For the text-containing cell, return its midpoint in (x, y) coordinate format. 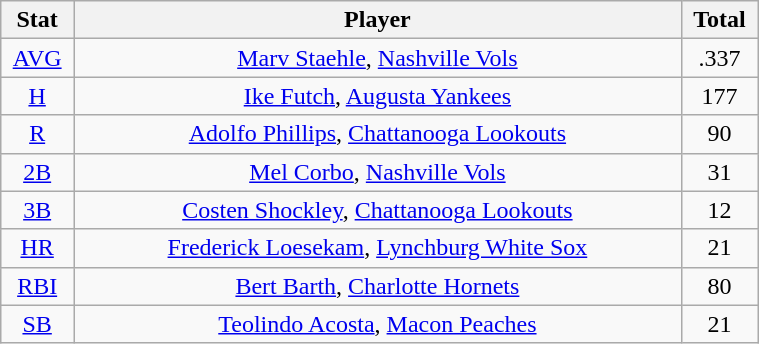
177 (719, 96)
80 (719, 286)
Costen Shockley, Chattanooga Lookouts (378, 210)
Frederick Loesekam, Lynchburg White Sox (378, 248)
SB (38, 324)
Player (378, 20)
Adolfo Phillips, Chattanooga Lookouts (378, 134)
3B (38, 210)
AVG (38, 58)
31 (719, 172)
H (38, 96)
Stat (38, 20)
Ike Futch, Augusta Yankees (378, 96)
2B (38, 172)
12 (719, 210)
Bert Barth, Charlotte Hornets (378, 286)
Mel Corbo, Nashville Vols (378, 172)
Marv Staehle, Nashville Vols (378, 58)
90 (719, 134)
.337 (719, 58)
RBI (38, 286)
HR (38, 248)
Teolindo Acosta, Macon Peaches (378, 324)
R (38, 134)
Total (719, 20)
